Extract the [X, Y] coordinate from the center of the cell holding the provided text.  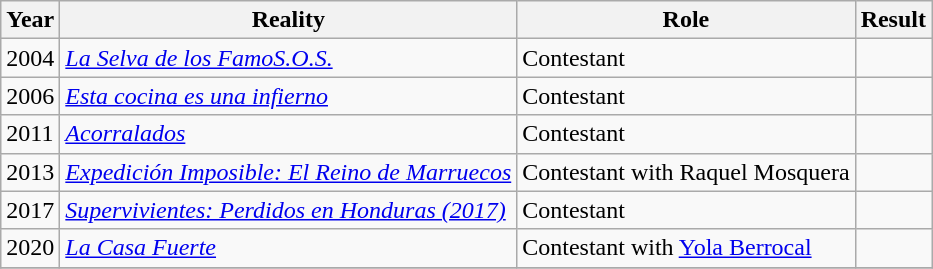
Esta cocina es una infierno [288, 96]
2020 [30, 248]
Expedición Imposible: El Reino de Marruecos [288, 172]
Contestant with Yola Berrocal [686, 248]
Role [686, 20]
La Selva de los FamoS.O.S. [288, 58]
Supervivientes: Perdidos en Honduras (2017) [288, 210]
2011 [30, 134]
Acorralados [288, 134]
2004 [30, 58]
Result [893, 20]
2006 [30, 96]
Contestant with Raquel Mosquera [686, 172]
Reality [288, 20]
Year [30, 20]
2017 [30, 210]
2013 [30, 172]
La Casa Fuerte [288, 248]
